Determine the [x, y] coordinate at the center of the cell enclosing the given text.  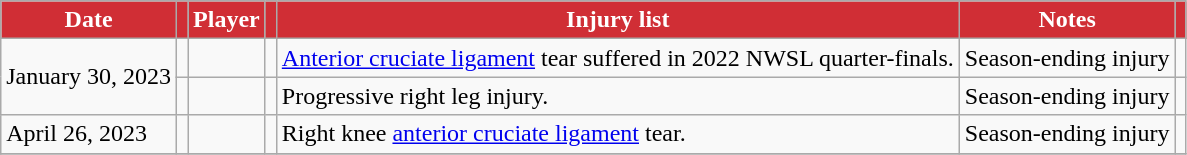
Right knee anterior cruciate ligament tear. [618, 134]
Date [89, 20]
Injury list [618, 20]
Notes [1067, 20]
April 26, 2023 [89, 134]
January 30, 2023 [89, 77]
Progressive right leg injury. [618, 96]
Player [227, 20]
Anterior cruciate ligament tear suffered in 2022 NWSL quarter-finals. [618, 58]
